Identify which cell holds the provided text, then report its (X, Y) central coordinate. 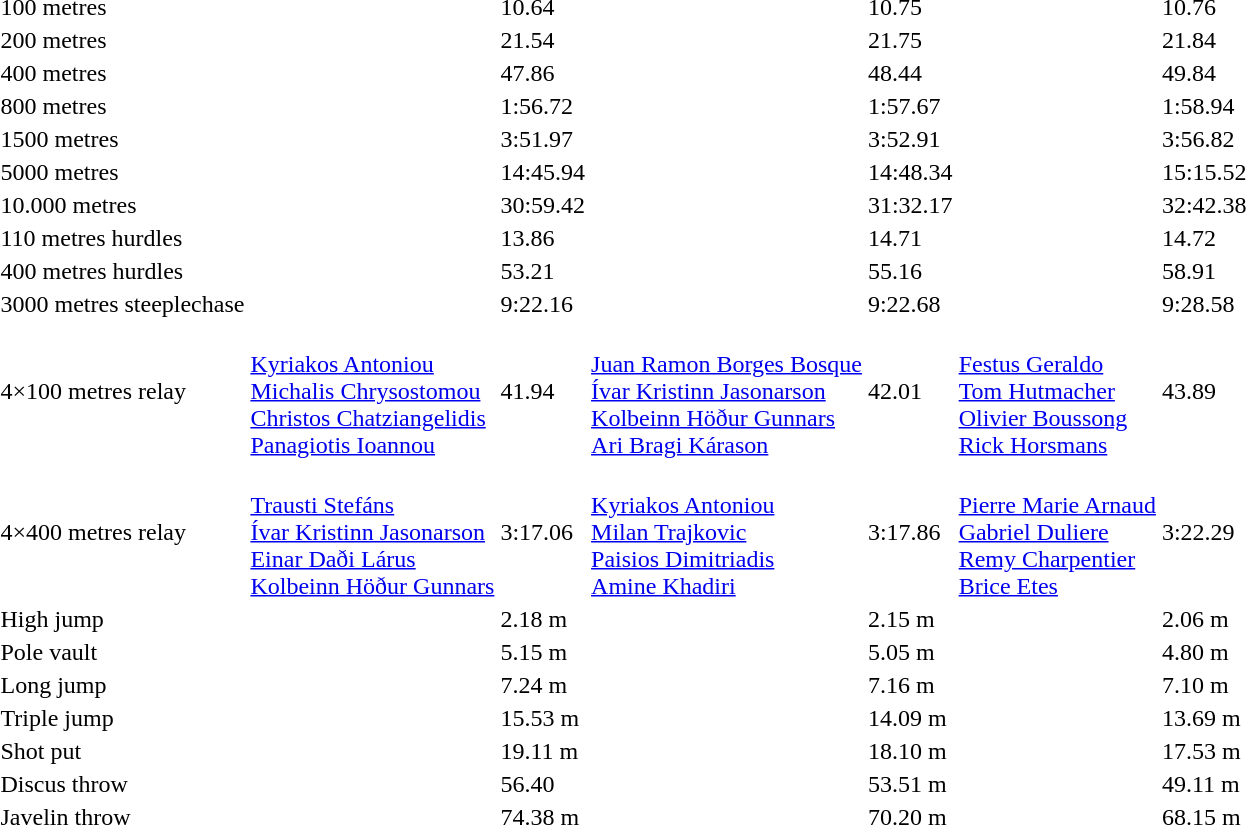
1:57.67 (910, 106)
30:59.42 (543, 205)
Kyriakos AntoniouMilan TrajkovicPaisios DimitriadisAmine Khadiri (727, 532)
5.05 m (910, 652)
48.44 (910, 73)
7.24 m (543, 685)
Festus GeraldoTom HutmacherOlivier BoussongRick Horsmans (1057, 391)
31:32.17 (910, 205)
14:48.34 (910, 172)
18.10 m (910, 751)
21.54 (543, 40)
1:56.72 (543, 106)
21.75 (910, 40)
42.01 (910, 391)
7.16 m (910, 685)
9:22.16 (543, 304)
14.71 (910, 238)
3:17.06 (543, 532)
56.40 (543, 784)
3:51.97 (543, 139)
5.15 m (543, 652)
14:45.94 (543, 172)
53.21 (543, 271)
53.51 m (910, 784)
3:52.91 (910, 139)
Juan Ramon Borges BosqueÍvar Kristinn JasonarsonKolbeinn Höður GunnarsAri Bragi Kárason (727, 391)
19.11 m (543, 751)
13.86 (543, 238)
9:22.68 (910, 304)
Kyriakos AntoniouMichalis ChrysostomouChristos ChatziangelidisPanagiotis Ioannou (372, 391)
2.18 m (543, 619)
Pierre Marie ArnaudGabriel DuliereRemy CharpentierBrice Etes (1057, 532)
41.94 (543, 391)
3:17.86 (910, 532)
14.09 m (910, 718)
47.86 (543, 73)
Trausti StefánsÍvar Kristinn JasonarsonEinar Daði LárusKolbeinn Höður Gunnars (372, 532)
55.16 (910, 271)
2.15 m (910, 619)
15.53 m (543, 718)
